Search for the cell housing the specified text and yield its (X, Y) center coordinate. 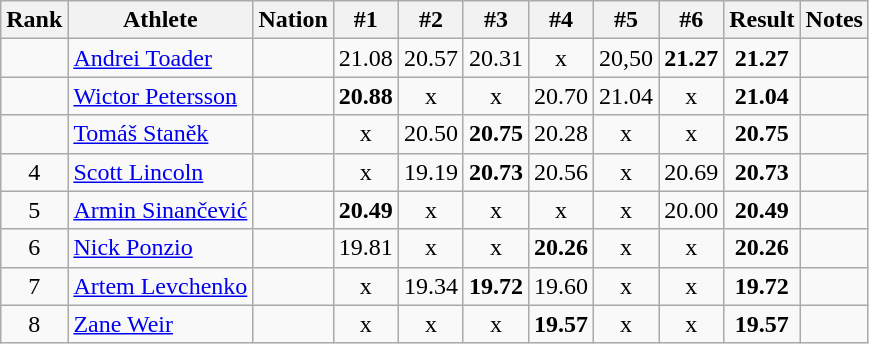
7 (34, 286)
Rank (34, 20)
8 (34, 324)
#2 (430, 20)
19.60 (560, 286)
#5 (626, 20)
20.88 (366, 96)
#3 (496, 20)
20.69 (692, 172)
Nick Ponzio (160, 248)
20.56 (560, 172)
Tomáš Staněk (160, 134)
20.57 (430, 58)
20.50 (430, 134)
20.70 (560, 96)
#6 (692, 20)
Armin Sinančević (160, 210)
#1 (366, 20)
4 (34, 172)
19.19 (430, 172)
6 (34, 248)
20.00 (692, 210)
#4 (560, 20)
Artem Levchenko (160, 286)
20.28 (560, 134)
Notes (834, 20)
Andrei Toader (160, 58)
Athlete (160, 20)
21.08 (366, 58)
Zane Weir (160, 324)
20.31 (496, 58)
Result (762, 20)
20,50 (626, 58)
Wictor Petersson (160, 96)
Nation (293, 20)
Scott Lincoln (160, 172)
5 (34, 210)
19.34 (430, 286)
19.81 (366, 248)
